Identify which cell holds the provided text, then report its (X, Y) central coordinate. 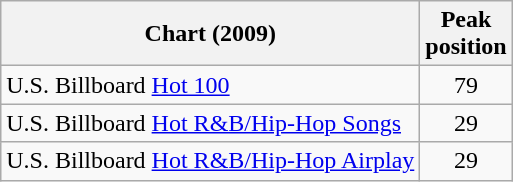
Peakposition (466, 34)
U.S. Billboard Hot R&B/Hip-Hop Songs (210, 123)
U.S. Billboard Hot R&B/Hip-Hop Airplay (210, 161)
79 (466, 85)
U.S. Billboard Hot 100 (210, 85)
Chart (2009) (210, 34)
